Return the (x, y) coordinate for the center point of the cell that contains the specified text.  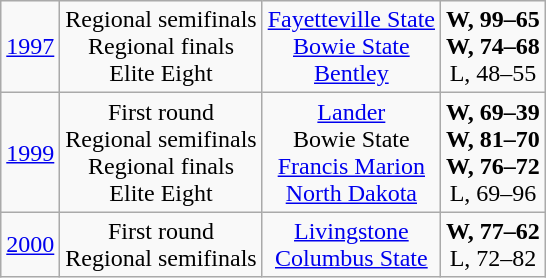
Regional semifinalsRegional finalsElite Eight (161, 47)
First roundRegional semifinalsRegional finalsElite Eight (161, 152)
W, 99–65W, 74–68L, 48–55 (494, 47)
W, 69–39W, 81–70W, 76–72L, 69–96 (494, 152)
LivingstoneColumbus State (351, 244)
W, 77–62L, 72–82 (494, 244)
Fayetteville StateBowie StateBentley (351, 47)
2000 (30, 244)
1999 (30, 152)
First roundRegional semifinals (161, 244)
LanderBowie StateFrancis MarionNorth Dakota (351, 152)
1997 (30, 47)
